Detect which cell encompasses the target text, then output its (X, Y) center coordinate. 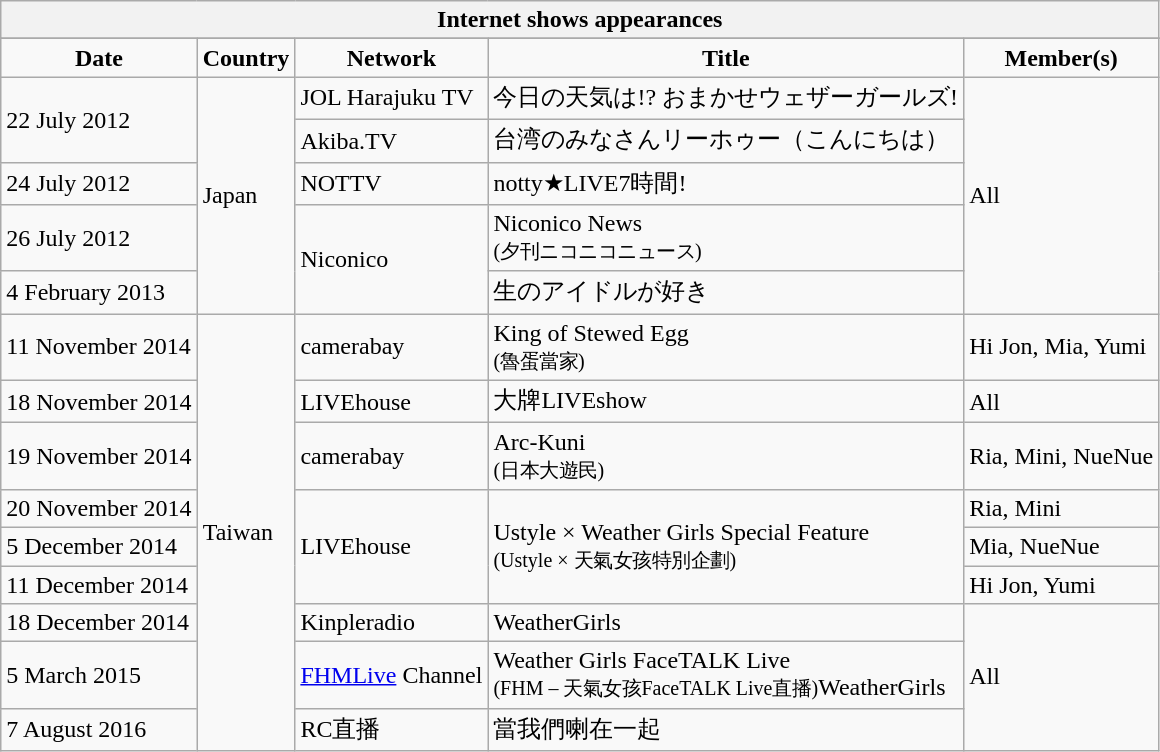
Network (392, 58)
Japan (246, 196)
Hi Jon, Mia, Yumi (1062, 348)
Kinpleradio (392, 623)
notty★LIVE7時間! (726, 184)
Arc-Kuni(日本大遊民) (726, 456)
Country (246, 58)
JOL Harajuku TV (392, 98)
20 November 2014 (99, 508)
King of Stewed Egg(魯蛋當家) (726, 348)
Akiba.TV (392, 140)
Title (726, 58)
19 November 2014 (99, 456)
Date (99, 58)
11 December 2014 (99, 585)
Weather Girls FaceTALK Live(FHM – 天氣女孩FaceTALK Live直播)WeatherGirls (726, 676)
大牌LIVEshow (726, 402)
台湾のみなさんリーホゥー（こんにちは） (726, 140)
Ria, Mini (1062, 508)
24 July 2012 (99, 184)
WeatherGirls (726, 623)
26 July 2012 (99, 238)
NOTTV (392, 184)
Niconico News(夕刊ニコニコニュース) (726, 238)
Niconico (392, 260)
Ustyle × Weather Girls Special Feature(Ustyle × 天氣女孩特別企劃) (726, 546)
Member(s) (1062, 58)
7 August 2016 (99, 730)
Mia, NueNue (1062, 546)
Taiwan (246, 532)
22 July 2012 (99, 120)
18 December 2014 (99, 623)
生のアイドルが好き (726, 292)
FHMLive Channel (392, 676)
RC直播 (392, 730)
Ria, Mini, NueNue (1062, 456)
Hi Jon, Yumi (1062, 585)
當我們喇在一起 (726, 730)
11 November 2014 (99, 348)
5 December 2014 (99, 546)
4 February 2013 (99, 292)
18 November 2014 (99, 402)
今日の天気は!? おまかせウェザーガールズ! (726, 98)
Internet shows appearances (580, 20)
5 March 2015 (99, 676)
